Detect which cell encompasses the target text, then output its (X, Y) center coordinate. 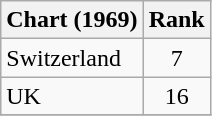
Switzerland (72, 58)
7 (176, 58)
16 (176, 96)
Rank (176, 20)
UK (72, 96)
Chart (1969) (72, 20)
